Return (X, Y) of the center of cell containing provided text 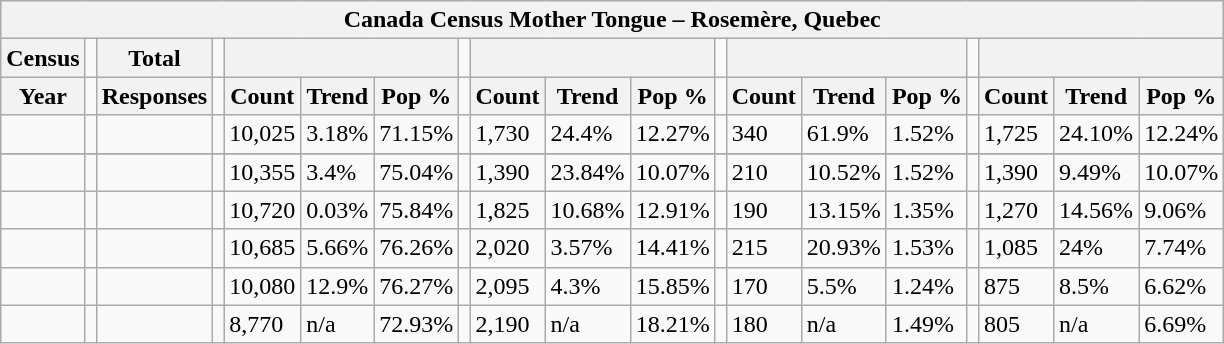
340 (764, 134)
71.15% (416, 134)
210 (764, 172)
24.10% (1096, 134)
20.93% (844, 248)
1,725 (1016, 134)
1,825 (508, 210)
3.4% (338, 172)
1.49% (926, 324)
10,355 (262, 172)
10.68% (588, 210)
875 (1016, 286)
12.27% (672, 134)
76.26% (416, 248)
75.84% (416, 210)
13.15% (844, 210)
10,080 (262, 286)
1,730 (508, 134)
6.69% (1182, 324)
5.66% (338, 248)
4.3% (588, 286)
2,095 (508, 286)
1,085 (1016, 248)
10,685 (262, 248)
3.57% (588, 248)
9.06% (1182, 210)
23.84% (588, 172)
12.91% (672, 210)
6.62% (1182, 286)
1.24% (926, 286)
15.85% (672, 286)
180 (764, 324)
2,190 (508, 324)
1.35% (926, 210)
5.5% (844, 286)
190 (764, 210)
12.9% (338, 286)
7.74% (1182, 248)
61.9% (844, 134)
9.49% (1096, 172)
14.56% (1096, 210)
10,720 (262, 210)
0.03% (338, 210)
14.41% (672, 248)
10,025 (262, 134)
1,270 (1016, 210)
18.21% (672, 324)
12.24% (1182, 134)
24% (1096, 248)
10.52% (844, 172)
Census (43, 58)
72.93% (416, 324)
8,770 (262, 324)
215 (764, 248)
Responses (154, 96)
3.18% (338, 134)
170 (764, 286)
2,020 (508, 248)
1.53% (926, 248)
75.04% (416, 172)
24.4% (588, 134)
76.27% (416, 286)
Total (154, 58)
Canada Census Mother Tongue – Rosemère, Quebec (612, 20)
8.5% (1096, 286)
Year (43, 96)
805 (1016, 324)
